Detect which cell encompasses the target text, then output its [x, y] center coordinate. 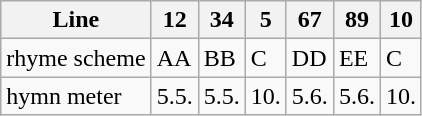
12 [174, 20]
34 [222, 20]
BB [222, 58]
Line [76, 20]
89 [356, 20]
DD [310, 58]
67 [310, 20]
5 [266, 20]
rhyme scheme [76, 58]
AA [174, 58]
hymn meter [76, 96]
10 [400, 20]
EE [356, 58]
